Search for the cell housing the specified text and yield its [x, y] center coordinate. 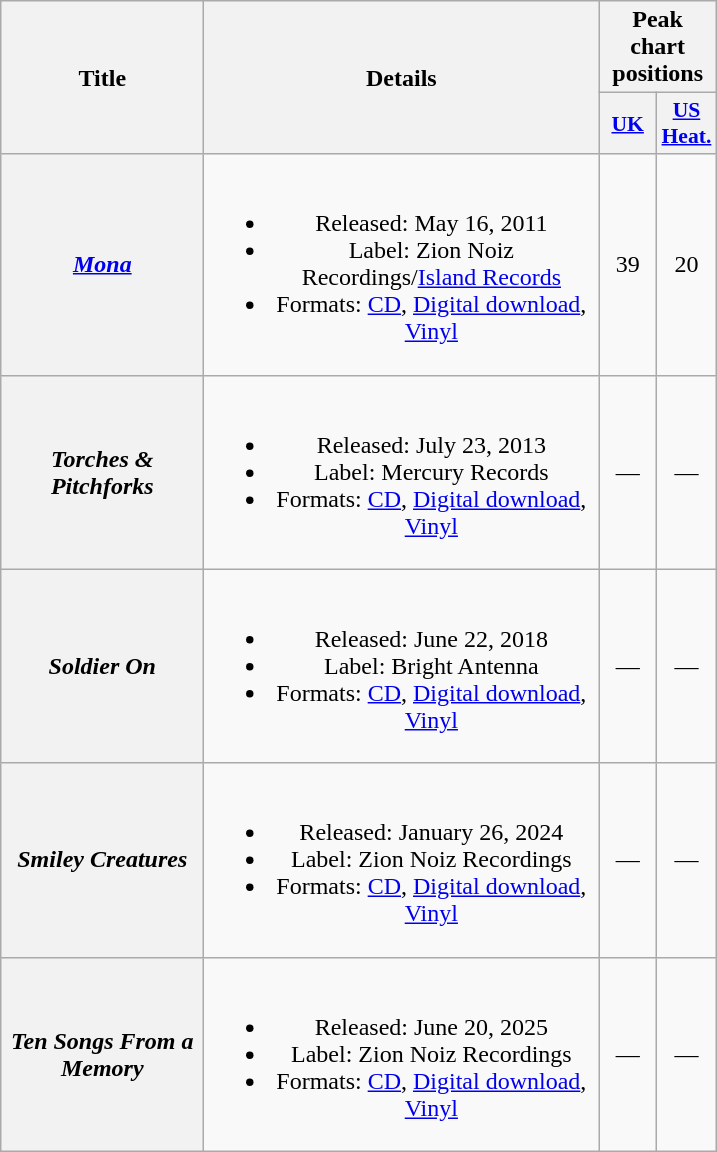
UK [628, 124]
20 [687, 264]
39 [628, 264]
Smiley Creatures [102, 860]
Released: July 23, 2013Label: Mercury RecordsFormats: CD, Digital download, Vinyl [402, 472]
Soldier On [102, 666]
Released: June 20, 2025Label: Zion Noiz RecordingsFormats: CD, Digital download, Vinyl [402, 1054]
Released: June 22, 2018Label: Bright AntennaFormats: CD, Digital download, Vinyl [402, 666]
Title [102, 78]
Released: January 26, 2024Label: Zion Noiz RecordingsFormats: CD, Digital download, Vinyl [402, 860]
Ten Songs From a Memory [102, 1054]
Details [402, 78]
Peak chart positions [658, 47]
Torches & Pitchforks [102, 472]
Released: May 16, 2011Label: Zion Noiz Recordings/Island RecordsFormats: CD, Digital download, Vinyl [402, 264]
USHeat. [687, 124]
Mona [102, 264]
